Capture the cell that displays the provided text and extract its [X, Y] central coordinate. 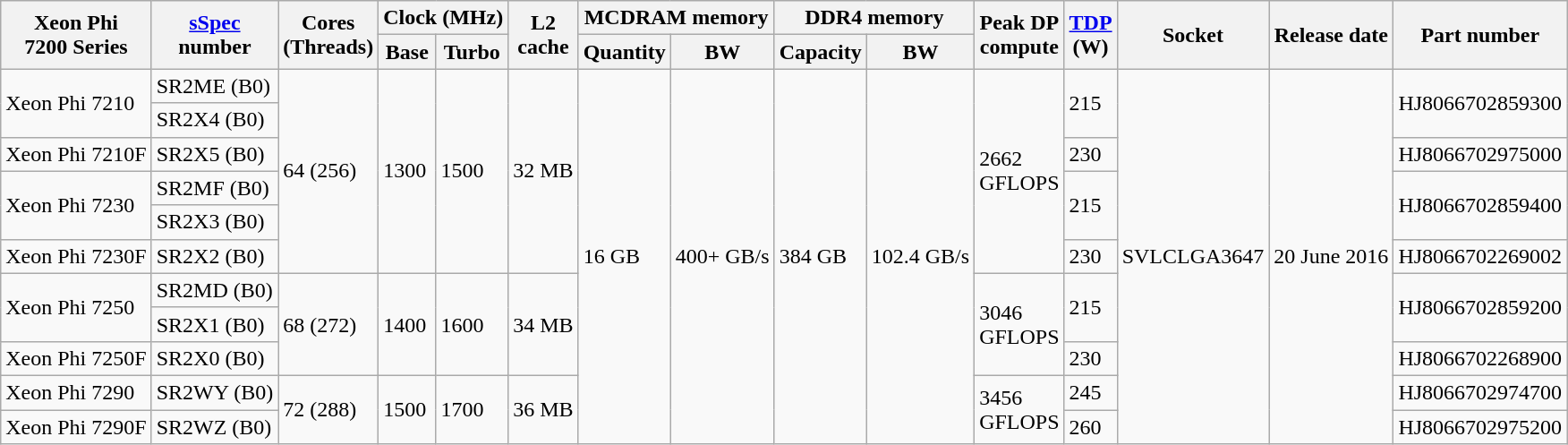
DDR4 memory [873, 18]
64 (256) [328, 171]
1600 [473, 324]
Xeon Phi 7230 [76, 205]
Peak DPcompute [1019, 35]
sSpecnumber [215, 35]
Xeon Phi 7290F [76, 427]
72 (288) [328, 409]
Xeon Phi 7250 [76, 307]
SR2X2 (B0) [215, 256]
Socket [1193, 35]
1300 [407, 171]
3046GFLOPS [1019, 324]
Release date [1332, 35]
20 June 2016 [1332, 256]
Clock (MHz) [444, 18]
Turbo [473, 52]
HJ8066702859300 [1480, 103]
SR2X4 (B0) [215, 120]
SR2MF (B0) [215, 188]
Base [407, 52]
SR2MD (B0) [215, 290]
1400 [407, 324]
Xeon Phi 7210F [76, 154]
Cores(Threads) [328, 35]
SR2WZ (B0) [215, 427]
SR2X5 (B0) [215, 154]
384 GB [820, 256]
HJ8066702975000 [1480, 154]
68 (272) [328, 324]
HJ8066702269002 [1480, 256]
Xeon Phi 7230F [76, 256]
HJ8066702974700 [1480, 392]
Xeon Phi 7250F [76, 358]
HJ8066702859400 [1480, 205]
Xeon Phi 7290 [76, 392]
245 [1090, 392]
3456GFLOPS [1019, 409]
HJ8066702268900 [1480, 358]
1700 [473, 409]
2662GFLOPS [1019, 171]
34 MB [543, 324]
260 [1090, 427]
L2cache [543, 35]
Part number [1480, 35]
16 GB [625, 256]
MCDRAM memory [677, 18]
36 MB [543, 409]
TDP(W) [1090, 35]
Quantity [625, 52]
SVLCLGA3647 [1193, 256]
SR2ME (B0) [215, 86]
SR2X3 (B0) [215, 222]
SR2X0 (B0) [215, 358]
102.4 GB/s [920, 256]
HJ8066702975200 [1480, 427]
400+ GB/s [722, 256]
SR2X1 (B0) [215, 324]
Capacity [820, 52]
32 MB [543, 171]
HJ8066702859200 [1480, 307]
SR2WY (B0) [215, 392]
Xeon Phi7200 Series [76, 35]
Xeon Phi 7210 [76, 103]
